Determine the [X, Y] coordinate at the center of the cell enclosing the given text.  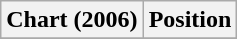
Position [190, 20]
Chart (2006) [72, 20]
